Capture the cell that displays the provided text and extract its (X, Y) central coordinate. 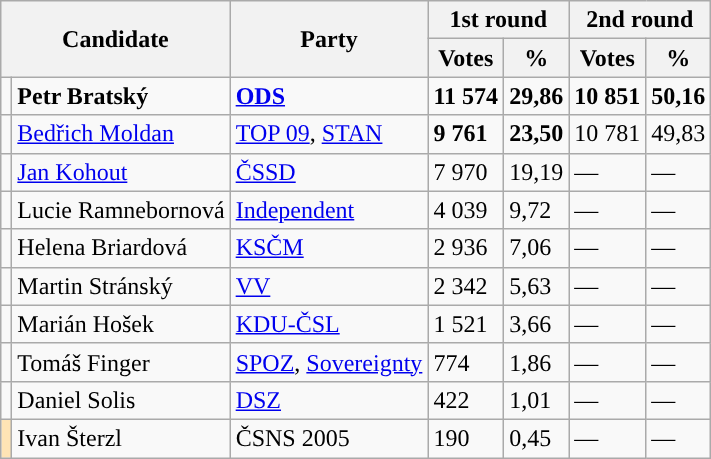
3,66 (536, 324)
VV (329, 286)
Petr Bratský (121, 96)
4 039 (466, 210)
Independent (329, 210)
Tomáš Finger (121, 362)
SPOZ, Sovereignty (329, 362)
23,50 (536, 134)
9,72 (536, 210)
DSZ (329, 400)
Bedřich Moldan (121, 134)
0,45 (536, 438)
422 (466, 400)
1 521 (466, 324)
Lucie Ramnebornová (121, 210)
5,63 (536, 286)
7,06 (536, 248)
7 970 (466, 172)
2nd round (640, 20)
Martin Stránský (121, 286)
TOP 09, STAN (329, 134)
29,86 (536, 96)
KDU-ČSL (329, 324)
2 936 (466, 248)
11 574 (466, 96)
1,86 (536, 362)
49,83 (678, 134)
1,01 (536, 400)
Party (329, 39)
1st round (498, 20)
10 851 (608, 96)
9 761 (466, 134)
ODS (329, 96)
10 781 (608, 134)
Ivan Šterzl (121, 438)
190 (466, 438)
Marián Hošek (121, 324)
774 (466, 362)
ČSNS 2005 (329, 438)
Helena Briardová (121, 248)
50,16 (678, 96)
Jan Kohout (121, 172)
ČSSD (329, 172)
19,19 (536, 172)
KSČM (329, 248)
2 342 (466, 286)
Candidate (116, 39)
Daniel Solis (121, 400)
